Scan for the cell matching the given text and deliver its (X, Y) coordinate at center. 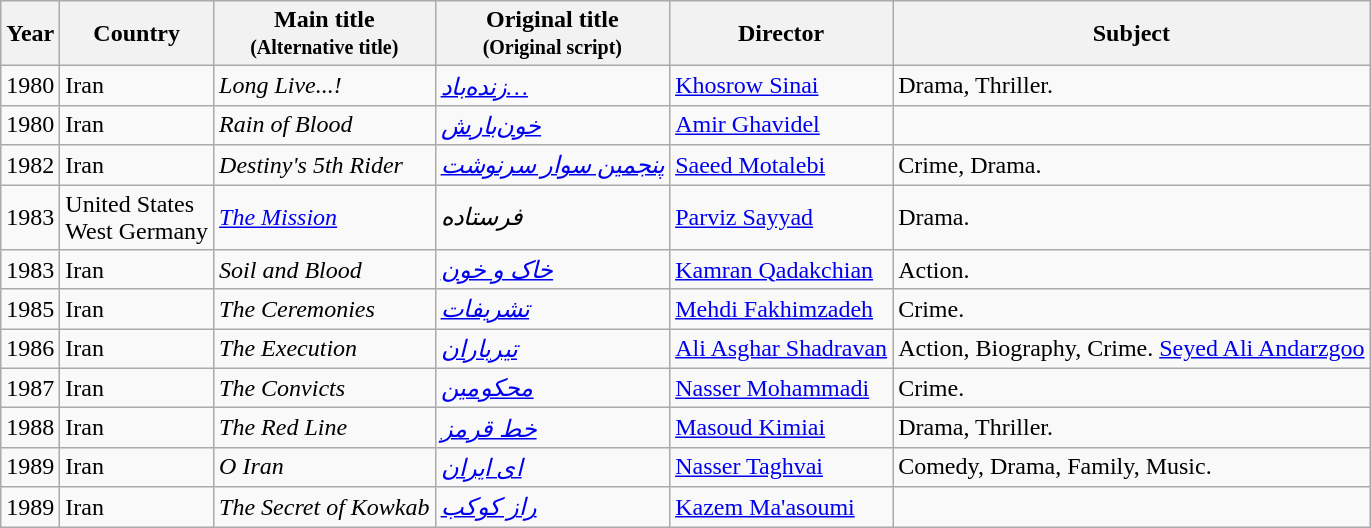
1985 (30, 309)
1987 (30, 388)
Mehdi Fakhimzadeh (782, 309)
United StatesWest Germany (137, 216)
The Convicts (324, 388)
Year (30, 34)
Long Live...! (324, 86)
Action. (1132, 270)
Crime, Drama. (1132, 165)
Kazem Ma'asoumi (782, 507)
1986 (30, 349)
O Iran (324, 467)
خاک و خون (552, 270)
Country (137, 34)
خط قرمز (552, 428)
تشریفات (552, 309)
Ali Asghar Shadravan (782, 349)
Subject (1132, 34)
Destiny's 5th Rider (324, 165)
فرستاده (552, 216)
Khosrow Sinai (782, 86)
Director (782, 34)
Masoud Kimiai (782, 428)
Drama. (1132, 216)
Nasser Taghvai (782, 467)
محکومین (552, 388)
The Mission (324, 216)
Rain of Blood (324, 125)
1988 (30, 428)
Nasser Mohammadi (782, 388)
تیرباران (552, 349)
Comedy, Drama, Family, Music. (1132, 467)
Amir Ghavidel (782, 125)
The Secret of Kowkab (324, 507)
The Red Line (324, 428)
خون‌بارش (552, 125)
Parviz Sayyad (782, 216)
Saeed Motalebi (782, 165)
1982 (30, 165)
Action, Biography, Crime. Seyed Ali Andarzgoo (1132, 349)
The Execution (324, 349)
Soil and Blood (324, 270)
Main title(Alternative title) (324, 34)
Original title(Original script) (552, 34)
Kamran Qadakchian (782, 270)
ای ایران (552, 467)
زنده‌باد… (552, 86)
The Ceremonies (324, 309)
راز کوکب (552, 507)
پنجمین سوار سرنوشت (552, 165)
